Identify which cell holds the provided text, then report its [x, y] central coordinate. 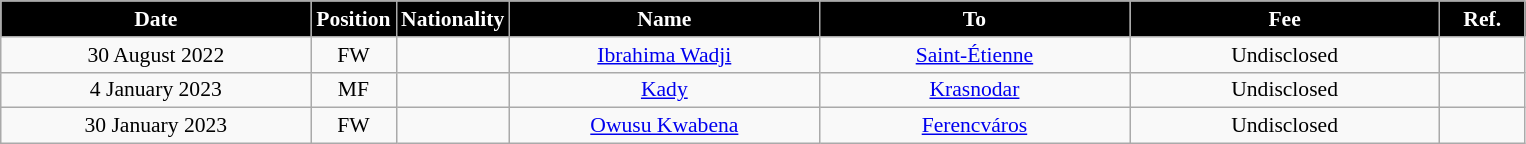
30 January 2023 [156, 126]
Ref. [1482, 19]
Kady [664, 90]
Fee [1285, 19]
Owusu Kwabena [664, 126]
30 August 2022 [156, 55]
MF [354, 90]
Saint-Étienne [974, 55]
Ibrahima Wadji [664, 55]
Name [664, 19]
To [974, 19]
Nationality [452, 19]
Position [354, 19]
Date [156, 19]
Ferencváros [974, 126]
Krasnodar [974, 90]
4 January 2023 [156, 90]
